For the text-containing cell, return its midpoint in (X, Y) coordinate format. 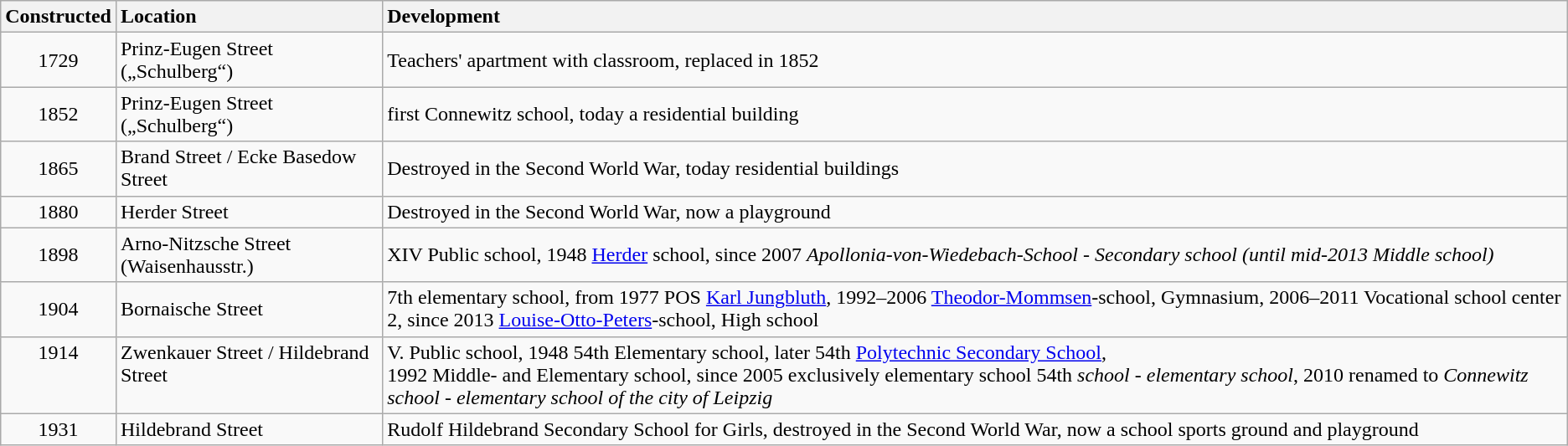
Rudolf Hildebrand Secondary School for Girls, destroyed in the Second World War, now a school sports ground and playground (975, 429)
1931 (59, 429)
1852 (59, 114)
1865 (59, 169)
Herder Street (249, 212)
Development (975, 17)
1729 (59, 60)
Teachers' apartment with classroom, replaced in 1852 (975, 60)
1880 (59, 212)
1898 (59, 254)
Hildebrand Street (249, 429)
Arno-Nitzsche Street (Waisenhausstr.) (249, 254)
Bornaische Street (249, 310)
Destroyed in the Second World War, today residential buildings (975, 169)
Destroyed in the Second World War, now a playground (975, 212)
1904 (59, 310)
first Connewitz school, today a residential building (975, 114)
Constructed (59, 17)
1914 (59, 375)
Brand Street / Ecke Basedow Street (249, 169)
Zwenkauer Street / Hildebrand Street (249, 375)
Location (249, 17)
XIV Public school, 1948 Herder school, since 2007 Apollonia-von-Wiedebach-School - Secondary school (until mid-2013 Middle school) (975, 254)
